Return (X, Y) of the center of cell containing provided text 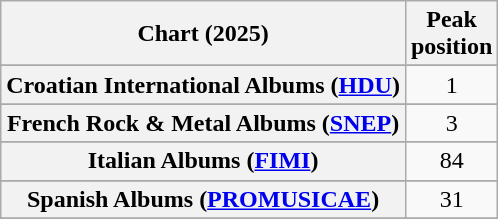
1 (451, 85)
Peakposition (451, 34)
31 (451, 199)
Italian Albums (FIMI) (204, 161)
Chart (2025) (204, 34)
3 (451, 123)
Croatian International Albums (HDU) (204, 85)
Spanish Albums (PROMUSICAE) (204, 199)
84 (451, 161)
French Rock & Metal Albums (SNEP) (204, 123)
